For the text-containing cell, return its midpoint in (x, y) coordinate format. 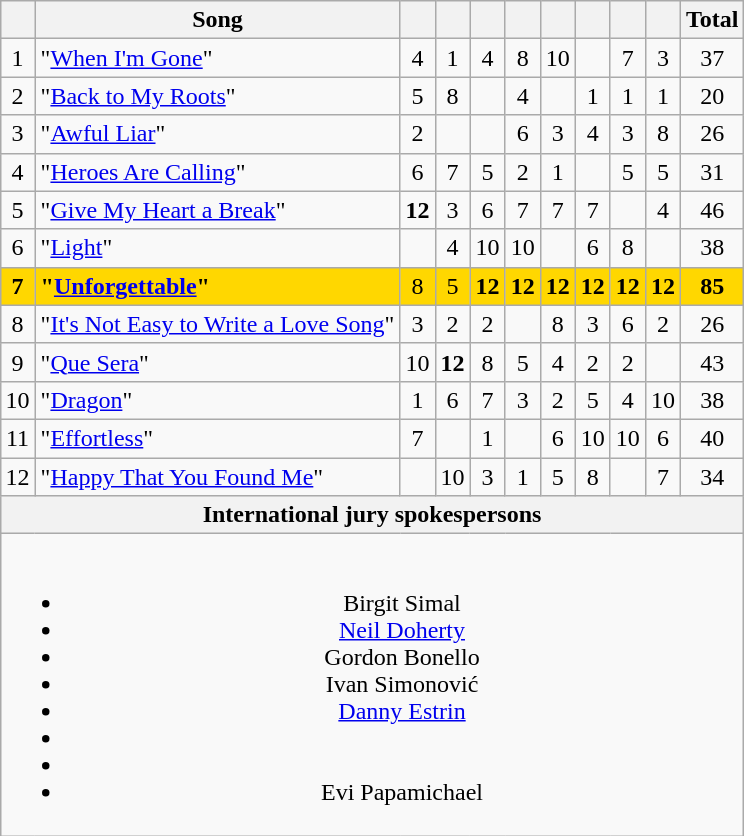
Birgit SimalNeil DohertyGordon BonelloIvan SimonovićDanny EstrinEvi Papamichael (372, 685)
11 (18, 438)
"Dragon" (218, 400)
"Awful Liar" (218, 134)
"It's Not Easy to Write a Love Song" (218, 324)
31 (712, 172)
"Unforgettable" (218, 286)
Song (218, 20)
34 (712, 477)
9 (18, 362)
"Happy That You Found Me" (218, 477)
37 (712, 58)
"Heroes Are Calling" (218, 172)
"Give My Heart a Break" (218, 210)
"When I'm Gone" (218, 58)
85 (712, 286)
46 (712, 210)
20 (712, 96)
International jury spokespersons (372, 515)
"Back to My Roots" (218, 96)
"Que Sera" (218, 362)
40 (712, 438)
"Effortless" (218, 438)
"Light" (218, 248)
Total (712, 20)
43 (712, 362)
